For the text-containing cell, return its midpoint in [x, y] coordinate format. 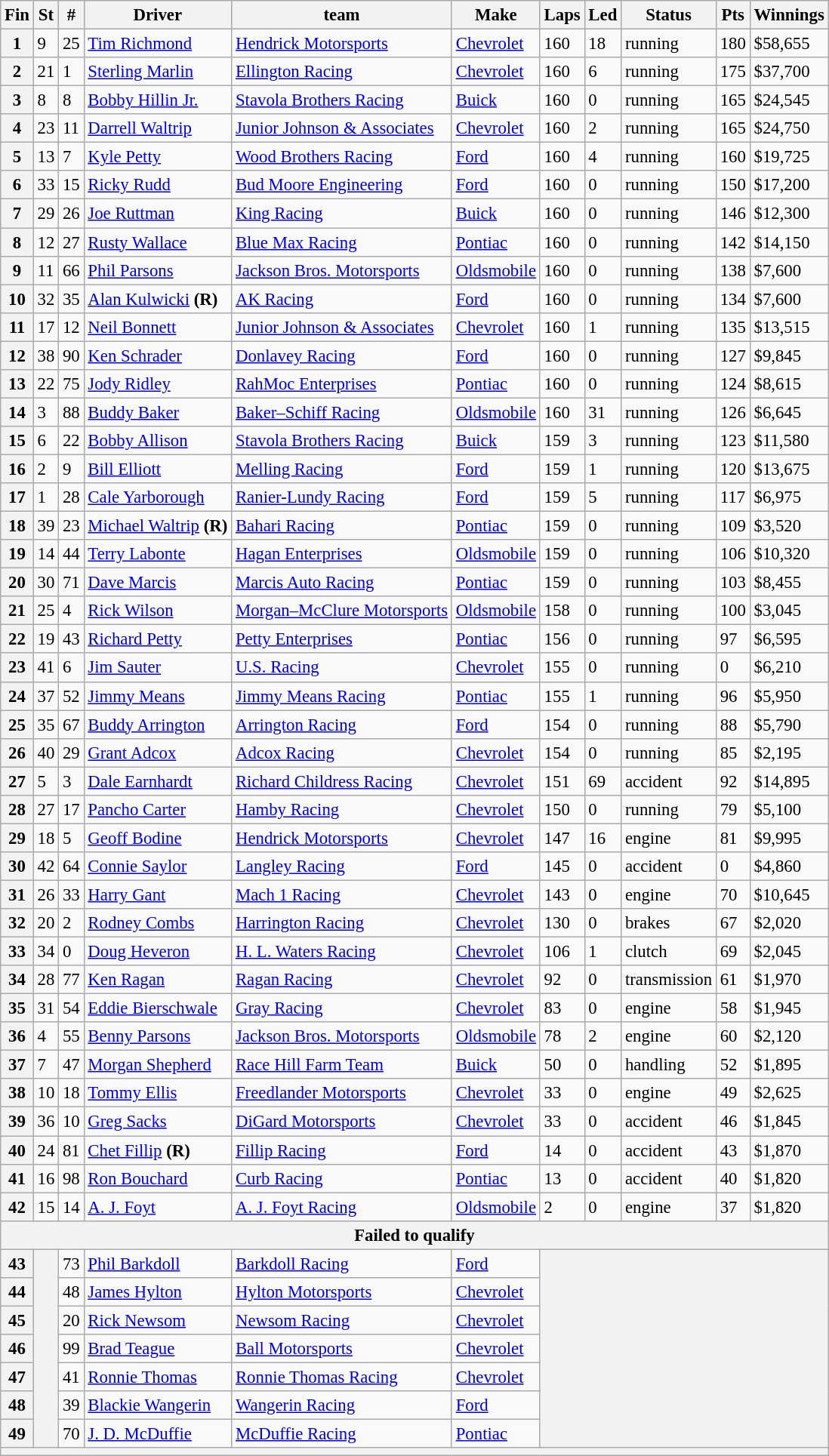
126 [732, 412]
Wood Brothers Racing [342, 157]
Kyle Petty [158, 157]
$2,625 [789, 1094]
Rodney Combs [158, 923]
83 [562, 1008]
109 [732, 526]
Hamby Racing [342, 810]
90 [71, 356]
$17,200 [789, 185]
$2,195 [789, 753]
Grant Adcox [158, 753]
120 [732, 469]
Ragan Racing [342, 980]
$14,895 [789, 781]
156 [562, 639]
RahMoc Enterprises [342, 384]
Led [602, 15]
58 [732, 1008]
$6,210 [789, 668]
71 [71, 583]
U.S. Racing [342, 668]
127 [732, 356]
Richard Petty [158, 639]
124 [732, 384]
$9,845 [789, 356]
$19,725 [789, 157]
$10,320 [789, 554]
$4,860 [789, 867]
$1,870 [789, 1150]
$2,120 [789, 1036]
Donlavey Racing [342, 356]
J. D. McDuffie [158, 1434]
Michael Waltrip (R) [158, 526]
Jody Ridley [158, 384]
Blackie Wangerin [158, 1405]
A. J. Foyt [158, 1207]
Laps [562, 15]
75 [71, 384]
Pancho Carter [158, 810]
138 [732, 270]
Buddy Arrington [158, 725]
77 [71, 980]
Jim Sauter [158, 668]
team [342, 15]
$24,545 [789, 100]
Race Hill Farm Team [342, 1065]
Marcis Auto Racing [342, 583]
St [45, 15]
55 [71, 1036]
Harry Gant [158, 894]
$5,790 [789, 725]
130 [562, 923]
Bobby Hillin Jr. [158, 100]
DiGard Motorsports [342, 1122]
handling [669, 1065]
Connie Saylor [158, 867]
Dale Earnhardt [158, 781]
clutch [669, 952]
$24,750 [789, 128]
$5,100 [789, 810]
Benny Parsons [158, 1036]
Adcox Racing [342, 753]
Status [669, 15]
147 [562, 838]
$1,970 [789, 980]
Langley Racing [342, 867]
Ron Bouchard [158, 1178]
145 [562, 867]
Joe Ruttman [158, 214]
Terry Labonte [158, 554]
Jimmy Means Racing [342, 696]
Gray Racing [342, 1008]
50 [562, 1065]
Buddy Baker [158, 412]
73 [71, 1264]
Hylton Motorsports [342, 1292]
Bud Moore Engineering [342, 185]
158 [562, 611]
Rusty Wallace [158, 242]
$37,700 [789, 72]
175 [732, 72]
66 [71, 270]
$1,945 [789, 1008]
Cale Yarborough [158, 497]
Barkdoll Racing [342, 1264]
$14,150 [789, 242]
Winnings [789, 15]
Tim Richmond [158, 44]
146 [732, 214]
Ken Schrader [158, 356]
134 [732, 299]
135 [732, 327]
151 [562, 781]
Baker–Schiff Racing [342, 412]
$9,995 [789, 838]
64 [71, 867]
$58,655 [789, 44]
$6,595 [789, 639]
AK Racing [342, 299]
Melling Racing [342, 469]
$13,515 [789, 327]
Blue Max Racing [342, 242]
Bahari Racing [342, 526]
$11,580 [789, 441]
Petty Enterprises [342, 639]
61 [732, 980]
Fin [17, 15]
Ken Ragan [158, 980]
$12,300 [789, 214]
123 [732, 441]
45 [17, 1320]
Rick Wilson [158, 611]
brakes [669, 923]
54 [71, 1008]
Ronnie Thomas Racing [342, 1377]
Chet Fillip (R) [158, 1150]
$1,895 [789, 1065]
$2,045 [789, 952]
$5,950 [789, 696]
98 [71, 1178]
McDuffie Racing [342, 1434]
$10,645 [789, 894]
Morgan Shepherd [158, 1065]
Wangerin Racing [342, 1405]
$3,520 [789, 526]
Ranier-Lundy Racing [342, 497]
Darrell Waltrip [158, 128]
99 [71, 1349]
79 [732, 810]
78 [562, 1036]
85 [732, 753]
60 [732, 1036]
King Racing [342, 214]
$13,675 [789, 469]
Bobby Allison [158, 441]
Brad Teague [158, 1349]
100 [732, 611]
Alan Kulwicki (R) [158, 299]
Morgan–McClure Motorsports [342, 611]
Harrington Racing [342, 923]
Arrington Racing [342, 725]
$3,045 [789, 611]
Make [495, 15]
$1,845 [789, 1122]
$8,455 [789, 583]
Ronnie Thomas [158, 1377]
Rick Newsom [158, 1320]
$6,645 [789, 412]
# [71, 15]
Phil Barkdoll [158, 1264]
Jimmy Means [158, 696]
97 [732, 639]
142 [732, 242]
Hagan Enterprises [342, 554]
Mach 1 Racing [342, 894]
Fillip Racing [342, 1150]
Dave Marcis [158, 583]
A. J. Foyt Racing [342, 1207]
Phil Parsons [158, 270]
Ellington Racing [342, 72]
96 [732, 696]
Ball Motorsports [342, 1349]
Failed to qualify [414, 1235]
Sterling Marlin [158, 72]
$2,020 [789, 923]
Eddie Bierschwale [158, 1008]
H. L. Waters Racing [342, 952]
Pts [732, 15]
Neil Bonnett [158, 327]
143 [562, 894]
$6,975 [789, 497]
James Hylton [158, 1292]
Freedlander Motorsports [342, 1094]
Newsom Racing [342, 1320]
Ricky Rudd [158, 185]
Bill Elliott [158, 469]
Richard Childress Racing [342, 781]
Tommy Ellis [158, 1094]
Greg Sacks [158, 1122]
Curb Racing [342, 1178]
Geoff Bodine [158, 838]
Doug Heveron [158, 952]
180 [732, 44]
103 [732, 583]
$8,615 [789, 384]
transmission [669, 980]
117 [732, 497]
Driver [158, 15]
